Pinpoint the cell where the given text exists, returning its (x, y) midpoint coordinate. 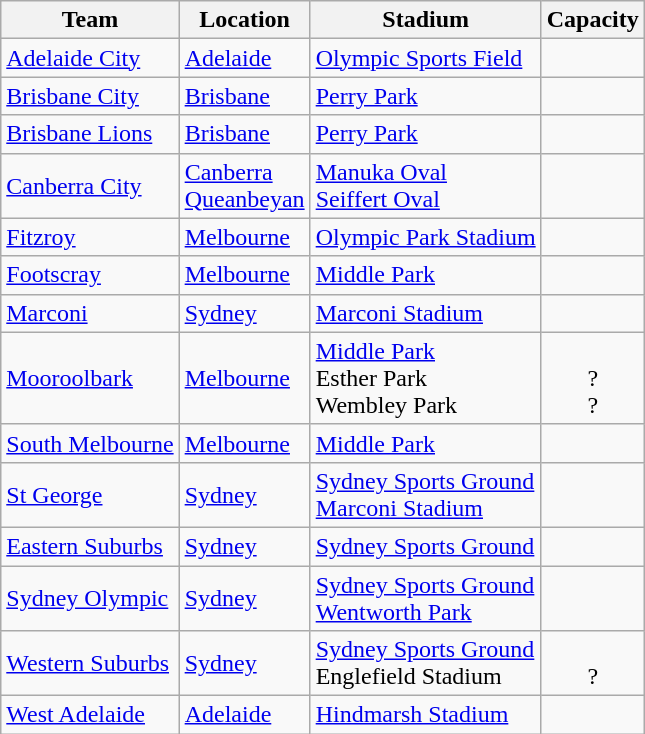
Capacity (592, 20)
West Adelaide (90, 715)
Hindmarsh Stadium (426, 715)
Marconi Stadium (426, 313)
Location (244, 20)
CanberraQueanbeyan (244, 186)
South Melbourne (90, 443)
Sydney Sports Ground (426, 546)
Marconi (90, 313)
Footscray (90, 275)
?? (592, 378)
St George (90, 494)
Sydney Sports GroundMarconi Stadium (426, 494)
Western Suburbs (90, 664)
Mooroolbark (90, 378)
Manuka OvalSeiffert Oval (426, 186)
Olympic Sports Field (426, 58)
Adelaide City (90, 58)
Sydney Olympic (90, 598)
Olympic Park Stadium (426, 237)
Team (90, 20)
Brisbane Lions (90, 134)
? (592, 664)
Stadium (426, 20)
Fitzroy (90, 237)
Sydney Sports GroundWentworth Park (426, 598)
Canberra City (90, 186)
Eastern Suburbs (90, 546)
Brisbane City (90, 96)
Middle ParkEsther ParkWembley Park (426, 378)
Sydney Sports GroundEnglefield Stadium (426, 664)
